Locate the cell with the specified text and output its [x, y] center coordinate. 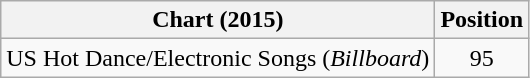
Chart (2015) [218, 20]
US Hot Dance/Electronic Songs (Billboard) [218, 58]
Position [482, 20]
95 [482, 58]
